Extract the [x, y] coordinate from the center of the cell holding the provided text.  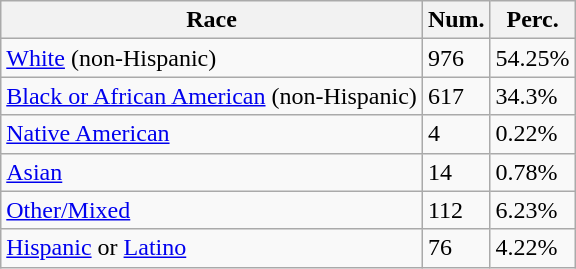
54.25% [532, 58]
Black or African American (non-Hispanic) [212, 96]
0.22% [532, 134]
976 [456, 58]
White (non-Hispanic) [212, 58]
Race [212, 20]
Other/Mixed [212, 210]
4 [456, 134]
0.78% [532, 172]
112 [456, 210]
Asian [212, 172]
Hispanic or Latino [212, 248]
4.22% [532, 248]
Perc. [532, 20]
76 [456, 248]
Native American [212, 134]
34.3% [532, 96]
Num. [456, 20]
6.23% [532, 210]
617 [456, 96]
14 [456, 172]
